Provide the [x, y] coordinate of the cell's center where the given text is located.  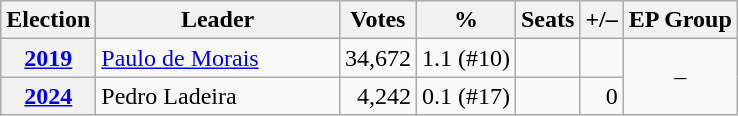
+/– [602, 20]
2024 [48, 96]
0 [602, 96]
% [466, 20]
Seats [547, 20]
Paulo de Morais [218, 58]
Votes [378, 20]
– [680, 77]
0.1 (#17) [466, 96]
4,242 [378, 96]
Election [48, 20]
EP Group [680, 20]
34,672 [378, 58]
1.1 (#10) [466, 58]
2019 [48, 58]
Pedro Ladeira [218, 96]
Leader [218, 20]
